Find where the given text appears and provide that cell's center as (X, Y) coordinate. 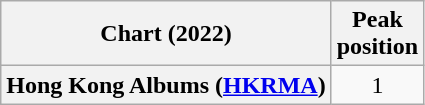
Peakposition (377, 34)
Chart (2022) (166, 34)
1 (377, 85)
Hong Kong Albums (HKRMA) (166, 85)
